Provide the (x, y) coordinate of the cell's center where the given text is located.  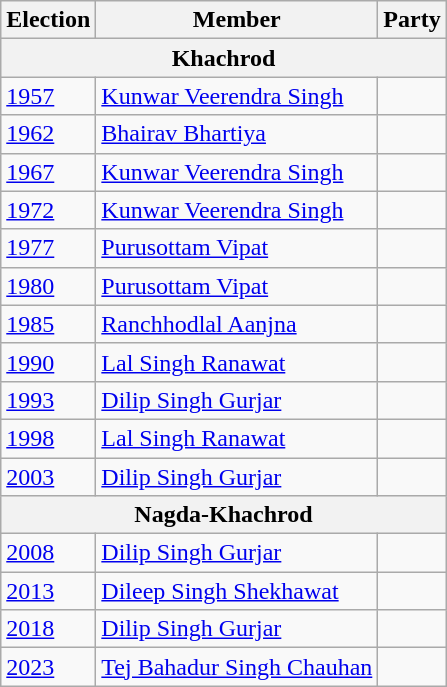
2003 (48, 477)
Dileep Singh Shekhawat (237, 591)
1993 (48, 400)
1972 (48, 210)
2008 (48, 553)
1957 (48, 96)
1962 (48, 134)
2013 (48, 591)
Khachrod (224, 58)
1967 (48, 172)
Tej Bahadur Singh Chauhan (237, 667)
Bhairav Bhartiya (237, 134)
Ranchhodlal Aanjna (237, 324)
Election (48, 20)
Party (412, 20)
1990 (48, 362)
1977 (48, 248)
Nagda-Khachrod (224, 515)
1985 (48, 324)
1998 (48, 438)
2018 (48, 629)
2023 (48, 667)
Member (237, 20)
1980 (48, 286)
